Return [x, y] of the center of cell containing provided text 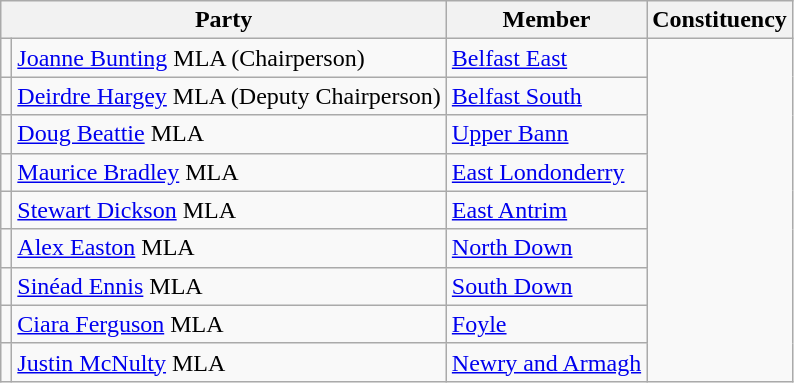
Ciara Ferguson MLA [230, 324]
Member [546, 20]
South Down [546, 286]
Joanne Bunting MLA (Chairperson) [230, 58]
Party [224, 20]
North Down [546, 248]
Belfast South [546, 96]
Alex Easton MLA [230, 248]
Upper Bann [546, 134]
East Londonderry [546, 172]
Doug Beattie MLA [230, 134]
Foyle [546, 324]
East Antrim [546, 210]
Constituency [720, 20]
Sinéad Ennis MLA [230, 286]
Maurice Bradley MLA [230, 172]
Deirdre Hargey MLA (Deputy Chairperson) [230, 96]
Newry and Armagh [546, 362]
Stewart Dickson MLA [230, 210]
Belfast East [546, 58]
Justin McNulty MLA [230, 362]
